Output the (X, Y) coordinate of the center of the cell containing the given text.  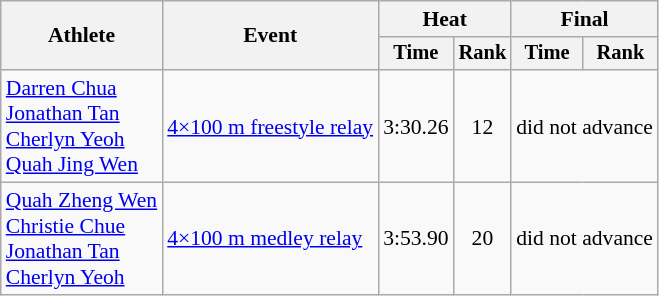
Quah Zheng WenChristie ChueJonathan TanCherlyn Yeoh (82, 239)
20 (483, 239)
Final (584, 19)
Athlete (82, 36)
4×100 m freestyle relay (270, 126)
Event (270, 36)
3:53.90 (416, 239)
3:30.26 (416, 126)
Heat (444, 19)
12 (483, 126)
4×100 m medley relay (270, 239)
Darren ChuaJonathan TanCherlyn YeohQuah Jing Wen (82, 126)
